From the cell containing the given text, extract its center point as (X, Y) coordinate. 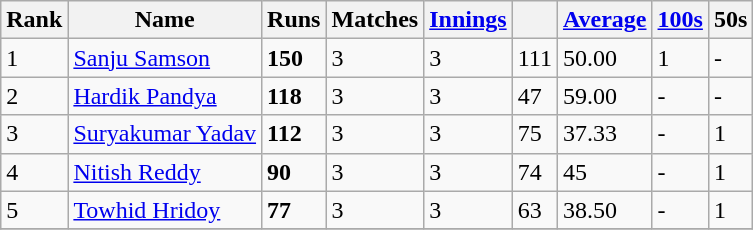
77 (294, 210)
111 (534, 58)
4 (34, 172)
63 (534, 210)
Matches (375, 20)
2 (34, 96)
90 (294, 172)
Suryakumar Yadav (165, 134)
Runs (294, 20)
100s (680, 20)
59.00 (604, 96)
Towhid Hridoy (165, 210)
150 (294, 58)
5 (34, 210)
Hardik Pandya (165, 96)
75 (534, 134)
47 (534, 96)
45 (604, 172)
50.00 (604, 58)
Average (604, 20)
74 (534, 172)
38.50 (604, 210)
37.33 (604, 134)
Innings (468, 20)
Name (165, 20)
Sanju Samson (165, 58)
50s (730, 20)
118 (294, 96)
112 (294, 134)
Nitish Reddy (165, 172)
Rank (34, 20)
